Extract the (X, Y) coordinate from the center of the cell holding the provided text.  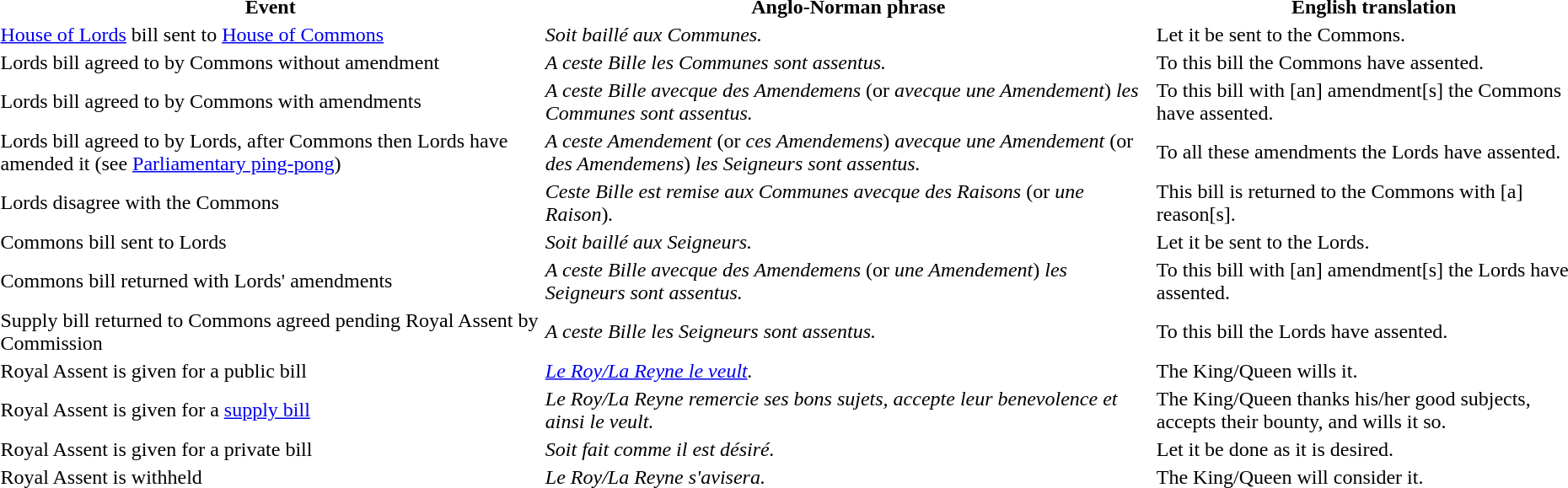
Le Roy/La Reyne remercie ses bons sujets, accepte leur benevolence et ainsi le veult. (848, 410)
A ceste Bille avecque des Amendemens (or une Amendement) les Seigneurs sont assentus. (848, 282)
Ceste Bille est remise aux Communes avecque des Raisons (or une Raison). (848, 202)
Soit baillé aux Communes. (848, 35)
A ceste Bille les Communes sont assentus. (848, 62)
A ceste Bille les Seigneurs sont assentus. (848, 332)
Le Roy/La Reyne le veult. (848, 371)
Soit baillé aux Seigneurs. (848, 242)
A ceste Bille avecque des Amendemens (or avecque une Amendement) les Communes sont assentus. (848, 101)
Soit fait comme il est désiré. (848, 449)
A ceste Amendement (or ces Amendemens) avecque une Amendement (or des Amendemens) les Seigneurs sont assentus. (848, 152)
